Locate the cell with the specified text and output its (X, Y) center coordinate. 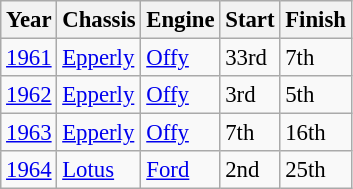
1963 (29, 133)
Ford (180, 170)
3rd (250, 95)
Lotus (99, 170)
Year (29, 20)
Start (250, 20)
2nd (250, 170)
1962 (29, 95)
25th (316, 170)
Chassis (99, 20)
5th (316, 95)
33rd (250, 58)
Finish (316, 20)
Engine (180, 20)
1964 (29, 170)
1961 (29, 58)
16th (316, 133)
